Capture the cell that displays the provided text and extract its [x, y] central coordinate. 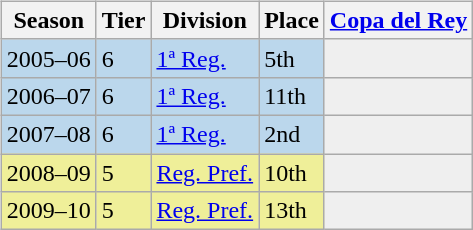
2nd [292, 134]
Tier [124, 20]
2008–09 [48, 173]
2005–06 [48, 58]
2007–08 [48, 134]
13th [292, 211]
10th [292, 173]
Place [292, 20]
5th [292, 58]
Copa del Rey [398, 20]
2009–10 [48, 211]
Season [48, 20]
11th [292, 96]
2006–07 [48, 96]
Division [205, 20]
